Return [X, Y] of the center of cell containing provided text 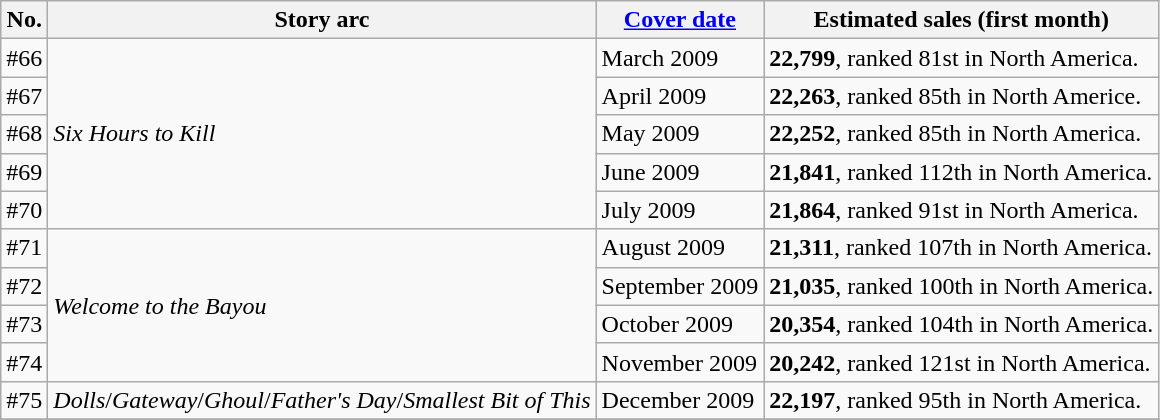
October 2009 [680, 324]
December 2009 [680, 400]
Six Hours to Kill [322, 134]
21,035, ranked 100th in North America. [962, 286]
21,864, ranked 91st in North America. [962, 210]
April 2009 [680, 96]
22,252, ranked 85th in North America. [962, 134]
Story arc [322, 20]
#68 [24, 134]
#75 [24, 400]
August 2009 [680, 248]
#71 [24, 248]
#69 [24, 172]
June 2009 [680, 172]
#72 [24, 286]
#67 [24, 96]
Welcome to the Bayou [322, 305]
#70 [24, 210]
May 2009 [680, 134]
November 2009 [680, 362]
#73 [24, 324]
20,242, ranked 121st in North America. [962, 362]
22,263, ranked 85th in North Americe. [962, 96]
20,354, ranked 104th in North America. [962, 324]
March 2009 [680, 58]
Dolls/Gateway/Ghoul/Father's Day/Smallest Bit of This [322, 400]
No. [24, 20]
Estimated sales (first month) [962, 20]
21,841, ranked 112th in North America. [962, 172]
July 2009 [680, 210]
21,311, ranked 107th in North America. [962, 248]
September 2009 [680, 286]
22,799, ranked 81st in North America. [962, 58]
22,197, ranked 95th in North America. [962, 400]
#74 [24, 362]
#66 [24, 58]
Cover date [680, 20]
